Return the (X, Y) coordinate for the center point of the cell that contains the specified text.  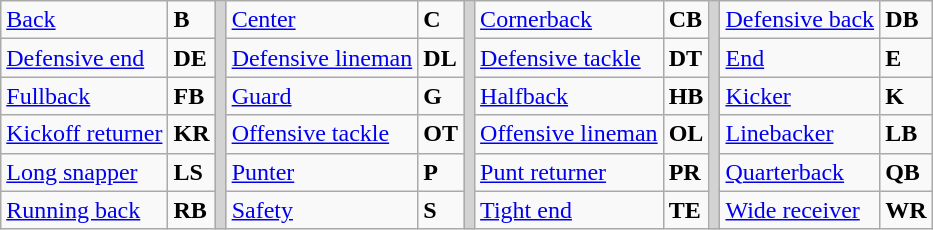
DE (192, 58)
CB (686, 20)
KR (192, 134)
End (800, 58)
Halfback (570, 96)
Kicker (800, 96)
K (906, 96)
Defensive back (800, 20)
Kickoff returner (84, 134)
Back (84, 20)
Offensive lineman (570, 134)
OT (441, 134)
Defensive end (84, 58)
WR (906, 210)
RB (192, 210)
P (441, 172)
Punter (322, 172)
Linebacker (800, 134)
Punt returner (570, 172)
DT (686, 58)
HB (686, 96)
QB (906, 172)
Quarterback (800, 172)
G (441, 96)
LB (906, 134)
S (441, 210)
Wide receiver (800, 210)
DL (441, 58)
Running back (84, 210)
Fullback (84, 96)
Tight end (570, 210)
FB (192, 96)
Cornerback (570, 20)
B (192, 20)
Long snapper (84, 172)
Guard (322, 96)
TE (686, 210)
Defensive tackle (570, 58)
Safety (322, 210)
PR (686, 172)
Center (322, 20)
Defensive lineman (322, 58)
LS (192, 172)
C (441, 20)
DB (906, 20)
Offensive tackle (322, 134)
OL (686, 134)
E (906, 58)
